Search for the cell housing the specified text and yield its (X, Y) center coordinate. 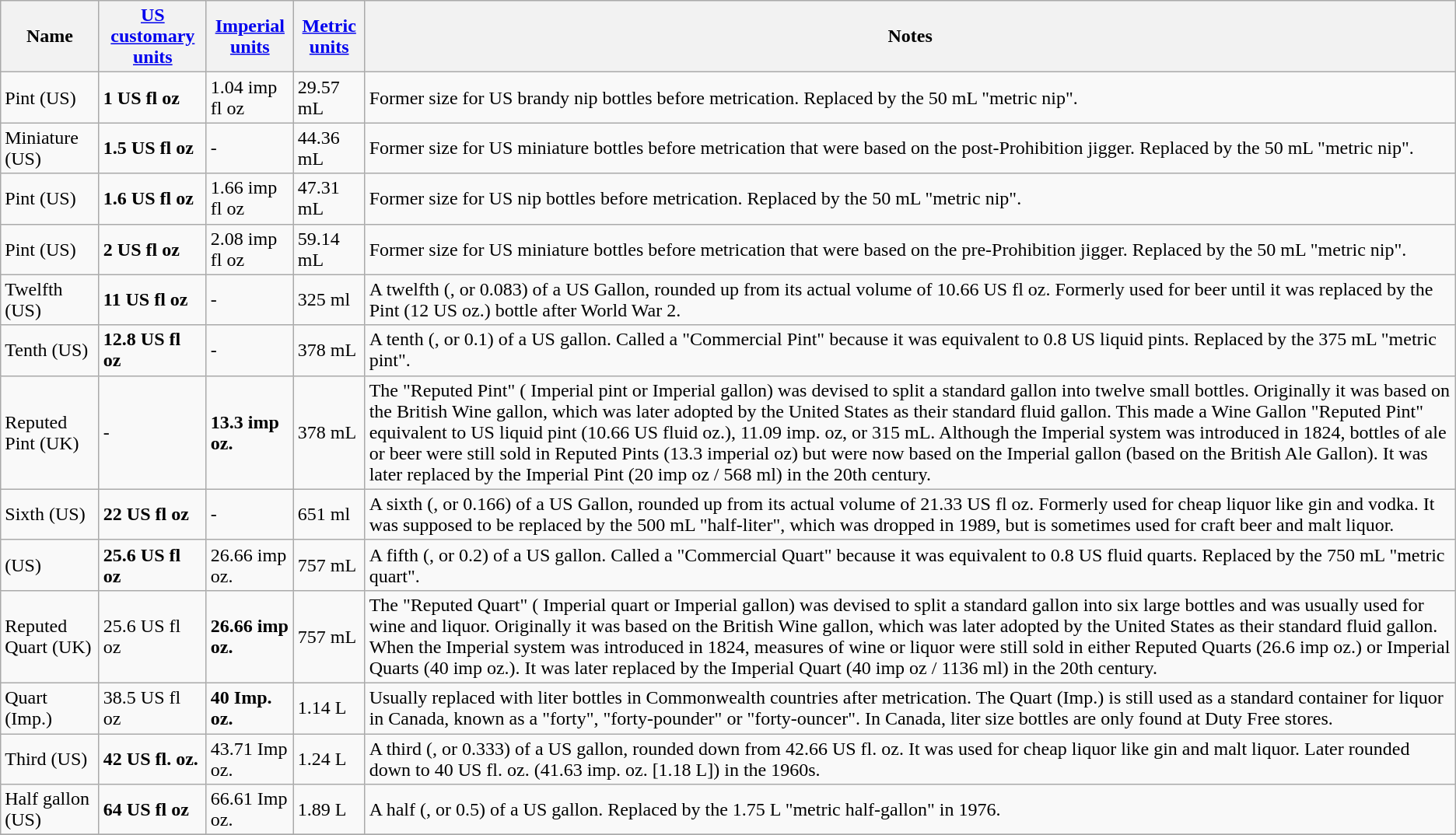
1.66 imp fl oz (250, 199)
Reputed Quart (UK) (50, 636)
Former size for US miniature bottles before metrication that were based on the post-Prohibition jigger. Replaced by the 50 mL "metric nip". (910, 148)
Imperial units (250, 37)
Miniature (US) (50, 148)
47.31 mL (329, 199)
(US) (50, 564)
2 US fl oz (152, 249)
38.5 US fl oz (152, 707)
1.89 L (329, 810)
Former size for US miniature bottles before metrication that were based on the pre-Prohibition jigger. Replaced by the 50 mL "metric nip". (910, 249)
1.04 imp fl oz (250, 98)
651 ml (329, 515)
Reputed Pint (UK) (50, 432)
44.36 mL (329, 148)
42 US fl. oz. (152, 759)
Twelfth (US) (50, 300)
66.61 Imp oz. (250, 810)
11 US fl oz (152, 300)
A half (, or 0.5) of a US gallon. Replaced by the 1.75 L "metric half-gallon" in 1976. (910, 810)
13.3 imp oz. (250, 432)
Metric units (329, 37)
1.6 US fl oz (152, 199)
1 US fl oz (152, 98)
Sixth (US) (50, 515)
59.14 mL (329, 249)
2.08 imp fl oz (250, 249)
1.5 US fl oz (152, 148)
29.57 mL (329, 98)
A tenth (, or 0.1) of a US gallon. Called a "Commercial Pint" because it was equivalent to 0.8 US liquid pints. Replaced by the 375 mL "metric pint". (910, 350)
64 US fl oz (152, 810)
US customary units (152, 37)
Tenth (US) (50, 350)
40 Imp. oz. (250, 707)
Name (50, 37)
1.14 L (329, 707)
43.71 Imp oz. (250, 759)
12.8 US fl oz (152, 350)
Former size for US nip bottles before metrication. Replaced by the 50 mL "metric nip". (910, 199)
Notes (910, 37)
Third (US) (50, 759)
1.24 L (329, 759)
Former size for US brandy nip bottles before metrication. Replaced by the 50 mL "metric nip". (910, 98)
325 ml (329, 300)
Quart (Imp.) (50, 707)
22 US fl oz (152, 515)
Half gallon (US) (50, 810)
